Capture the cell that displays the provided text and extract its [x, y] central coordinate. 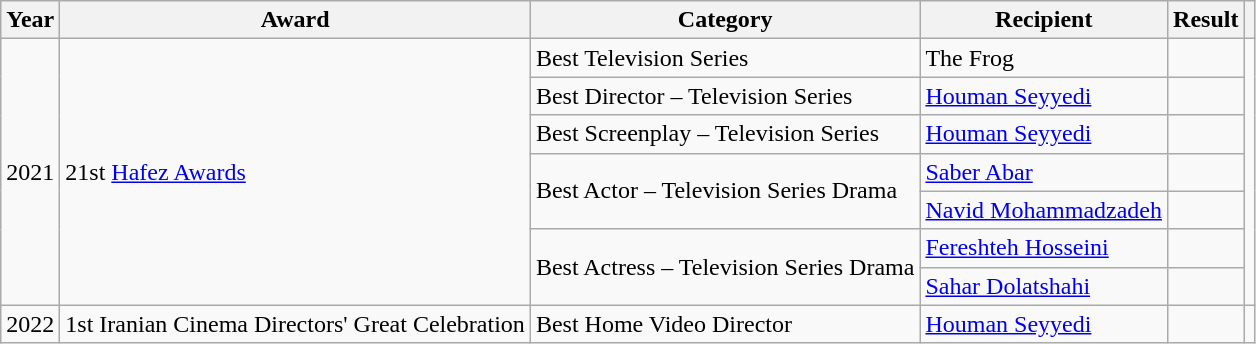
The Frog [1044, 58]
Year [30, 20]
Award [296, 20]
Recipient [1044, 20]
2022 [30, 324]
1st Iranian Cinema Directors' Great Celebration [296, 324]
Best Director – Television Series [725, 96]
Result [1206, 20]
Sahar Dolatshahi [1044, 286]
Fereshteh Hosseini [1044, 248]
Best Television Series [725, 58]
2021 [30, 172]
Best Home Video Director [725, 324]
Best Actor – Television Series Drama [725, 191]
Best Actress – Television Series Drama [725, 267]
Best Screenplay – Television Series [725, 134]
Navid Mohammadzadeh [1044, 210]
Saber Abar [1044, 172]
Category [725, 20]
21st Hafez Awards [296, 172]
